Scan for the cell matching the given text and deliver its (x, y) coordinate at center. 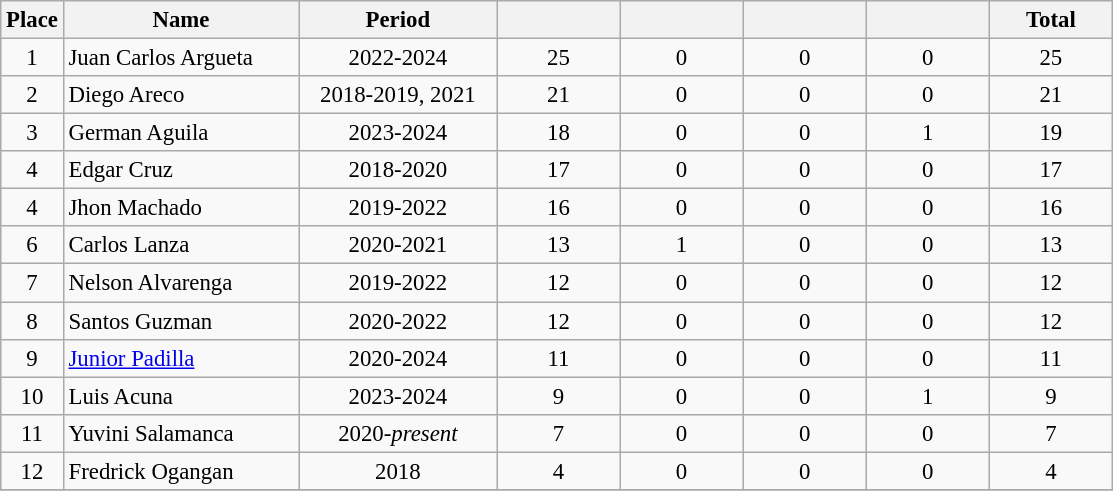
German Aguila (181, 133)
Period (398, 20)
8 (32, 321)
2020-present (398, 433)
2018-2020 (398, 170)
Name (181, 20)
2020-2021 (398, 245)
2020-2024 (398, 358)
2020-2022 (398, 321)
2018-2019, 2021 (398, 95)
Luis Acuna (181, 396)
Junior Padilla (181, 358)
Nelson Alvarenga (181, 283)
18 (558, 133)
Yuvini Salamanca (181, 433)
10 (32, 396)
Carlos Lanza (181, 245)
2022-2024 (398, 58)
Juan Carlos Argueta (181, 58)
Place (32, 20)
6 (32, 245)
Total (1050, 20)
Santos Guzman (181, 321)
Edgar Cruz (181, 170)
3 (32, 133)
Jhon Machado (181, 208)
19 (1050, 133)
Diego Areco (181, 95)
2018 (398, 471)
Fredrick Ogangan (181, 471)
2 (32, 95)
